Locate the cell with the specified text and output its [x, y] center coordinate. 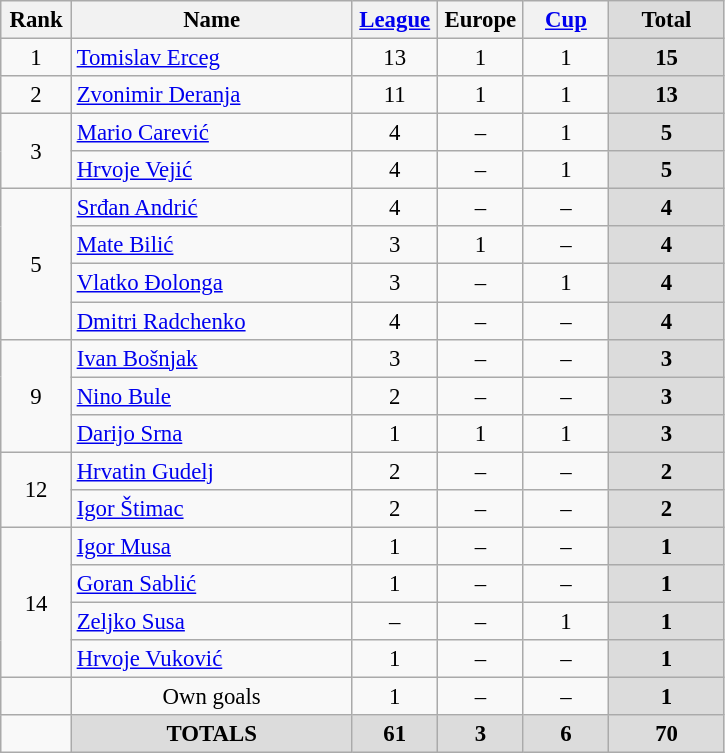
Goran Sablić [212, 584]
70 [667, 734]
Name [212, 20]
15 [667, 58]
Cup [566, 20]
Hrvatin Gudelj [212, 471]
Own goals [212, 697]
Dmitri Radchenko [212, 321]
Rank [36, 20]
Ivan Bošnjak [212, 358]
12 [36, 490]
TOTALS [212, 734]
Tomislav Erceg [212, 58]
Europe [481, 20]
Total [667, 20]
Zeljko Susa [212, 621]
Mate Bilić [212, 245]
League [395, 20]
11 [395, 95]
Srđan Andrić [212, 208]
Igor Musa [212, 546]
Nino Bule [212, 396]
Mario Carević [212, 133]
6 [566, 734]
14 [36, 602]
9 [36, 396]
Igor Štimac [212, 509]
Zvonimir Deranja [212, 95]
Hrvoje Vuković [212, 659]
Hrvoje Vejić [212, 170]
61 [395, 734]
Darijo Srna [212, 433]
Vlatko Đolonga [212, 283]
